Identify which cell holds the provided text, then report its (X, Y) central coordinate. 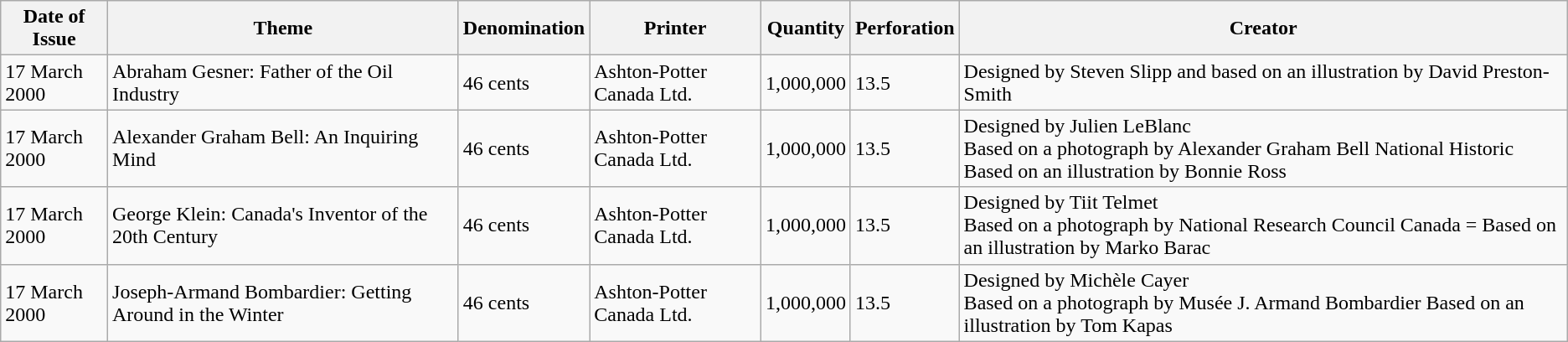
Denomination (524, 28)
Quantity (806, 28)
Creator (1263, 28)
Joseph-Armand Bombardier: Getting Around in the Winter (283, 303)
Designed by Michèle CayerBased on a photograph by Musée J. Armand Bombardier Based on an illustration by Tom Kapas (1263, 303)
George Klein: Canada's Inventor of the 20th Century (283, 225)
Alexander Graham Bell: An Inquiring Mind (283, 148)
Perforation (905, 28)
Printer (675, 28)
Designed by Julien LeBlancBased on a photograph by Alexander Graham Bell National Historic Based on an illustration by Bonnie Ross (1263, 148)
Designed by Tiit TelmetBased on a photograph by National Research Council Canada = Based on an illustration by Marko Barac (1263, 225)
Date of Issue (54, 28)
Designed by Steven Slipp and based on an illustration by David Preston-Smith (1263, 82)
Abraham Gesner: Father of the Oil Industry (283, 82)
Theme (283, 28)
